Pinpoint the cell where the given text exists, returning its [X, Y] midpoint coordinate. 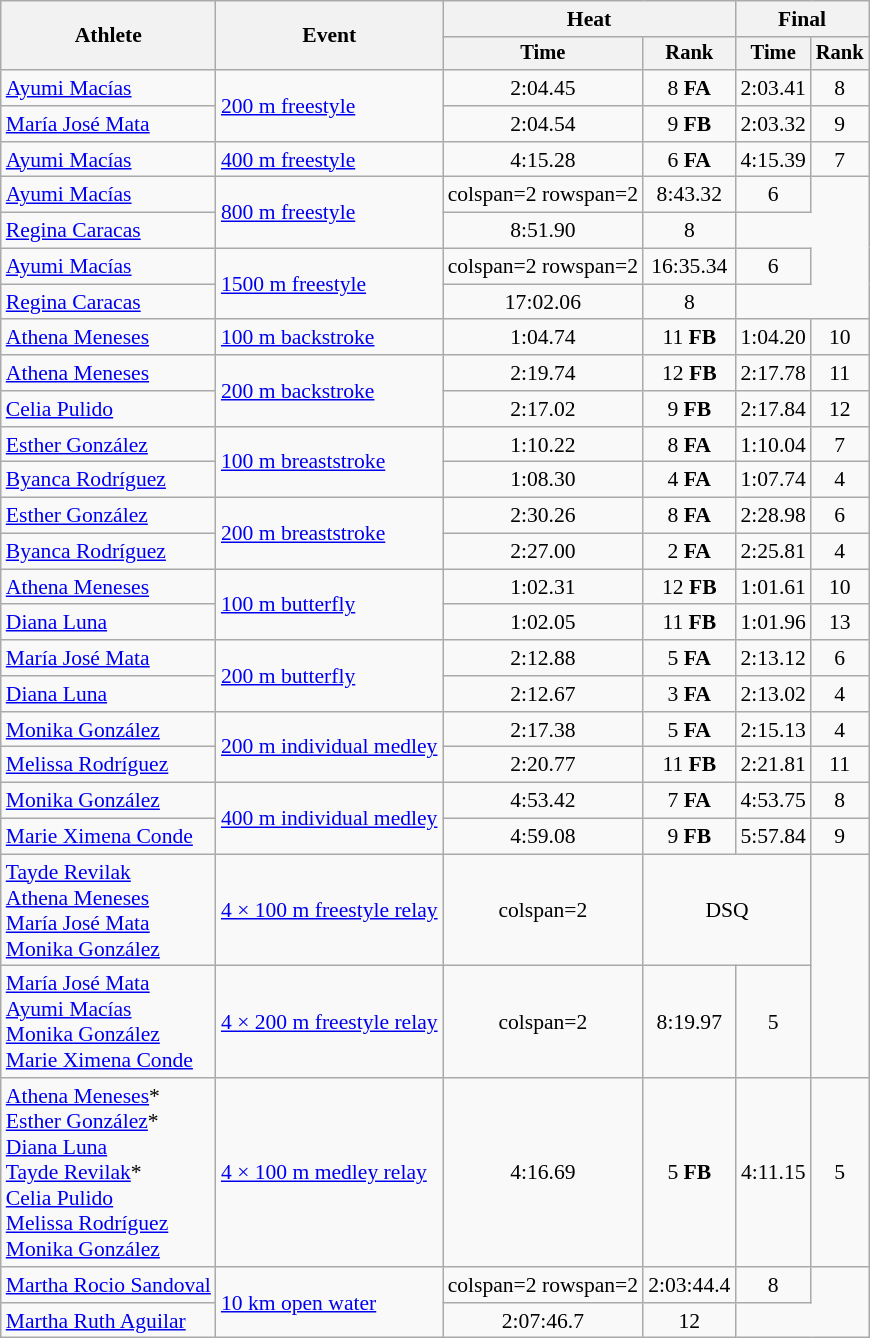
100 m backstroke [330, 338]
2:15.13 [772, 730]
1:01.96 [772, 623]
2:20.77 [544, 765]
7 FA [689, 801]
2:19.74 [544, 373]
2 FA [689, 552]
4:11.15 [772, 1172]
2:28.98 [772, 516]
Event [330, 36]
Athena Meneses*Esther González*Diana LunaTayde Revilak*Celia PulidoMelissa RodríguezMonika González [108, 1172]
Marie Ximena Conde [108, 837]
2:21.81 [772, 765]
1:01.61 [772, 587]
4:16.69 [544, 1172]
800 m freestyle [330, 212]
3 FA [689, 694]
2:13.12 [772, 658]
Athlete [108, 36]
8:19.97 [689, 1022]
1:04.20 [772, 338]
Melissa Rodríguez [108, 765]
4:59.08 [544, 837]
200 m butterfly [330, 676]
4:15.39 [772, 160]
12 [840, 409]
10 km open water [330, 1302]
1:10.22 [544, 445]
200 m freestyle [330, 106]
13 [840, 623]
4 × 100 m freestyle relay [330, 910]
2:25.81 [772, 552]
María José MataAyumi MacíasMonika GonzálezMarie Ximena Conde [108, 1022]
4:15.28 [544, 160]
1:04.74 [544, 338]
2:03.41 [772, 88]
2:13.02 [772, 694]
8:43.32 [689, 195]
4:53.42 [544, 801]
Martha Rocio Sandoval [108, 1285]
2:27.00 [544, 552]
Heat [590, 19]
2:03:44.4 [689, 1285]
1500 m freestyle [330, 284]
400 m freestyle [330, 160]
2:04.45 [544, 88]
200 m breaststroke [330, 534]
Final [802, 19]
4 FA [689, 480]
4 × 100 m medley relay [330, 1172]
16:35.34 [689, 267]
Celia Pulido [108, 409]
2:04.54 [544, 124]
2:17.38 [544, 730]
8:51.90 [544, 231]
5 FB [689, 1172]
17:02.06 [544, 302]
1:08.30 [544, 480]
100 m butterfly [330, 604]
6 FA [689, 160]
2:17.84 [772, 409]
2:12.67 [544, 694]
1:02.31 [544, 587]
200 m backstroke [330, 390]
5:57.84 [772, 837]
100 m breaststroke [330, 462]
2:30.26 [544, 516]
1:07.74 [772, 480]
4 × 200 m freestyle relay [330, 1022]
1:10.04 [772, 445]
2:03.32 [772, 124]
2:12.88 [544, 658]
2:17.02 [544, 409]
400 m individual medley [330, 818]
4:53.75 [772, 801]
DSQ [727, 910]
2:17.78 [772, 373]
200 m individual medley [330, 748]
1:02.05 [544, 623]
Tayde RevilakAthena MenesesMaría José MataMonika González [108, 910]
